From the cell containing the given text, extract its center point as (x, y) coordinate. 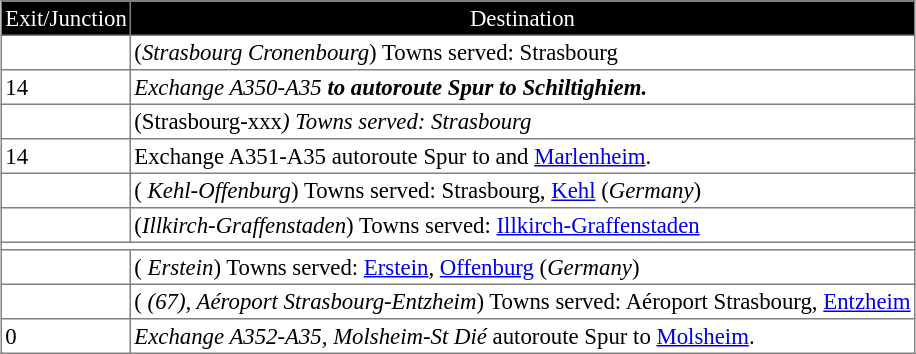
( (67), Aéroport Strasbourg-Entzheim) Towns served: Aéroport Strasbourg, Entzheim (523, 301)
Exchange A352-A35, Molsheim-St Dié autoroute Spur to Molsheim. (523, 336)
Exit/Junction (66, 18)
Destination (523, 18)
Exchange A351-A35 autoroute Spur to and Marlenheim. (523, 156)
( Erstein) Towns served: Erstein, Offenburg (Germany) (523, 267)
(Strasbourg Cronenbourg) Towns served: Strasbourg (523, 52)
(Strasbourg-xxx) Towns served: Strasbourg (523, 121)
0 (66, 336)
( Kehl-Offenburg) Towns served: Strasbourg, Kehl (Germany) (523, 190)
Exchange A350-A35 to autoroute Spur to Schiltighiem. (523, 87)
(Illkirch-Graffenstaden) Towns served: Illkirch-Graffenstaden (523, 225)
